Extract the [x, y] coordinate from the center of the cell holding the provided text.  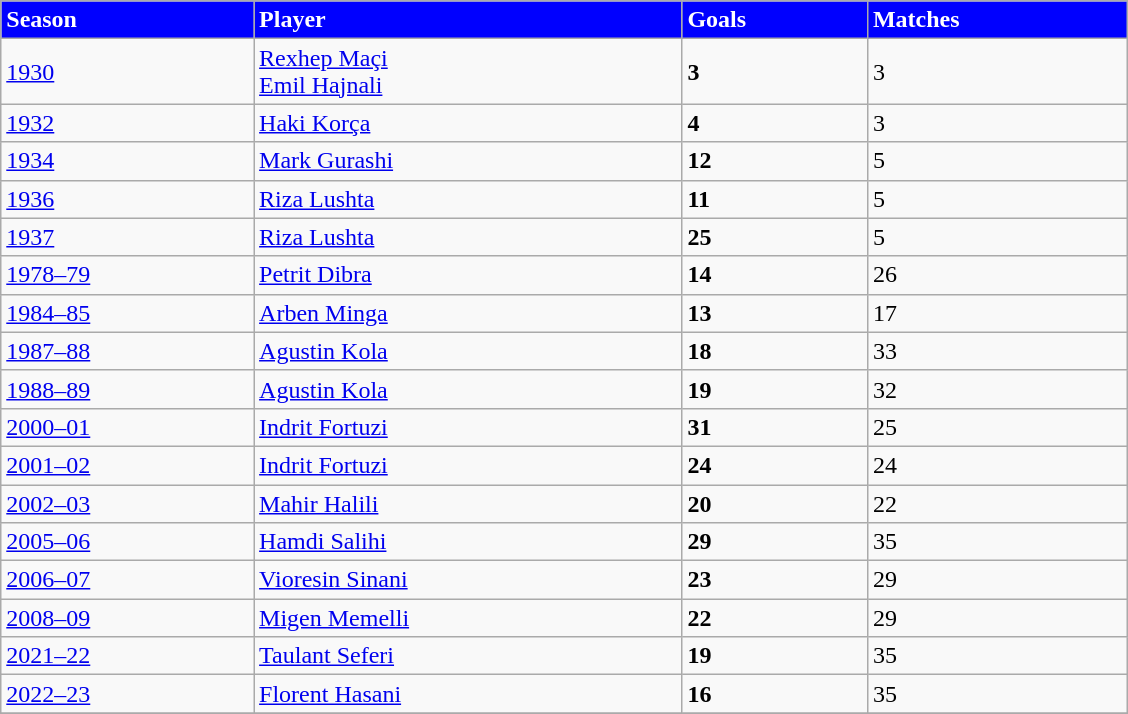
Matches [997, 20]
Mark Gurashi [468, 161]
12 [774, 161]
2008–09 [128, 618]
14 [774, 275]
20 [774, 503]
Vioresin Sinani [468, 580]
26 [997, 275]
4 [774, 123]
Arben Minga [468, 313]
Goals [774, 20]
2002–03 [128, 503]
16 [774, 694]
1978–79 [128, 275]
2000–01 [128, 427]
1932 [128, 123]
1930 [128, 72]
1934 [128, 161]
2001–02 [128, 465]
11 [774, 199]
Haki Korça [468, 123]
Migen Memelli [468, 618]
Player [468, 20]
1987–88 [128, 351]
Florent Hasani [468, 694]
33 [997, 351]
18 [774, 351]
23 [774, 580]
2005–06 [128, 542]
Season [128, 20]
2006–07 [128, 580]
31 [774, 427]
Hamdi Salihi [468, 542]
17 [997, 313]
Petrit Dibra [468, 275]
1936 [128, 199]
1988–89 [128, 389]
13 [774, 313]
1984–85 [128, 313]
Mahir Halili [468, 503]
2022–23 [128, 694]
2021–22 [128, 656]
32 [997, 389]
Rexhep Maçi Emil Hajnali [468, 72]
1937 [128, 237]
Taulant Seferi [468, 656]
